Scan for the cell matching the given text and deliver its [X, Y] coordinate at center. 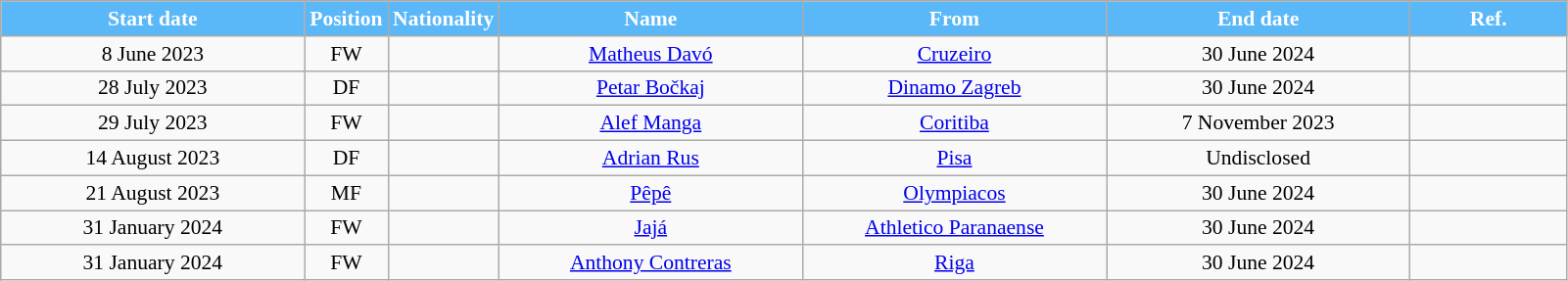
From [954, 19]
Riga [954, 263]
Petar Bočkaj [650, 88]
29 July 2023 [153, 123]
Olympiacos [954, 193]
Name [650, 19]
7 November 2023 [1259, 123]
Matheus Davó [650, 54]
Nationality [443, 19]
Athletico Paranaense [954, 228]
28 July 2023 [153, 88]
Position [347, 19]
Cruzeiro [954, 54]
Dinamo Zagreb [954, 88]
Pêpê [650, 193]
Anthony Contreras [650, 263]
Jajá [650, 228]
Start date [153, 19]
End date [1259, 19]
Coritiba [954, 123]
8 June 2023 [153, 54]
Pisa [954, 159]
Undisclosed [1259, 159]
MF [347, 193]
Ref. [1489, 19]
21 August 2023 [153, 193]
Adrian Rus [650, 159]
14 August 2023 [153, 159]
Alef Manga [650, 123]
